Find where the given text appears and provide that cell's center as [X, Y] coordinate. 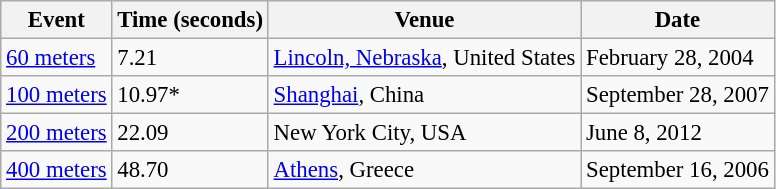
Shanghai, China [424, 95]
New York City, USA [424, 133]
September 28, 2007 [678, 95]
June 8, 2012 [678, 133]
48.70 [190, 170]
Athens, Greece [424, 170]
Date [678, 20]
February 28, 2004 [678, 58]
60 meters [56, 58]
100 meters [56, 95]
10.97* [190, 95]
200 meters [56, 133]
Event [56, 20]
22.09 [190, 133]
400 meters [56, 170]
September 16, 2006 [678, 170]
7.21 [190, 58]
Time (seconds) [190, 20]
Lincoln, Nebraska, United States [424, 58]
Venue [424, 20]
